Return the (X, Y) coordinate for the center point of the cell that contains the specified text.  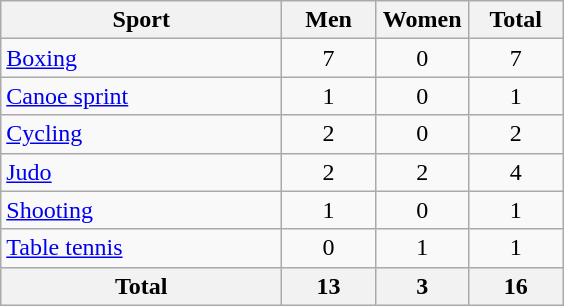
3 (422, 286)
Canoe sprint (142, 96)
Shooting (142, 210)
Table tennis (142, 248)
Cycling (142, 134)
Men (329, 20)
13 (329, 286)
4 (516, 172)
Women (422, 20)
Boxing (142, 58)
Judo (142, 172)
Sport (142, 20)
16 (516, 286)
